Detect which cell encompasses the target text, then output its (X, Y) center coordinate. 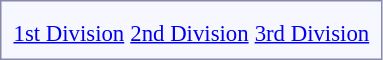
1st Division (69, 33)
3rd Division (312, 33)
2nd Division (190, 33)
